Output the [X, Y] coordinate of the center of the cell containing the given text.  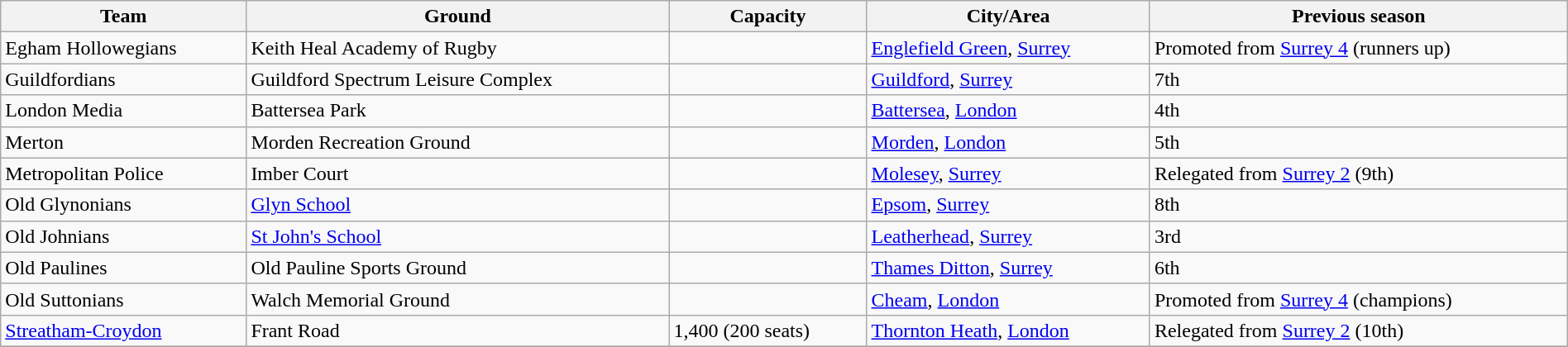
Previous season [1358, 17]
Metropolitan Police [124, 173]
4th [1358, 111]
Battersea Park [458, 111]
1,400 (200 seats) [767, 330]
Glyn School [458, 205]
St John's School [458, 236]
5th [1358, 142]
Molesey, Surrey [1008, 173]
Battersea, London [1008, 111]
Old Paulines [124, 268]
City/Area [1008, 17]
Walch Memorial Ground [458, 299]
Relegated from Surrey 2 (10th) [1358, 330]
Merton [124, 142]
Leatherhead, Surrey [1008, 236]
Morden, London [1008, 142]
Team [124, 17]
8th [1358, 205]
Epsom, Surrey [1008, 205]
Guildford Spectrum Leisure Complex [458, 79]
Guildfordians [124, 79]
Thames Ditton, Surrey [1008, 268]
Old Suttonians [124, 299]
3rd [1358, 236]
Old Glynonians [124, 205]
Imber Court [458, 173]
Morden Recreation Ground [458, 142]
London Media [124, 111]
Frant Road [458, 330]
Old Johnians [124, 236]
Capacity [767, 17]
6th [1358, 268]
Streatham-Croydon [124, 330]
Promoted from Surrey 4 (runners up) [1358, 48]
Guildford, Surrey [1008, 79]
Cheam, London [1008, 299]
Ground [458, 17]
Promoted from Surrey 4 (champions) [1358, 299]
7th [1358, 79]
Relegated from Surrey 2 (9th) [1358, 173]
Egham Hollowegians [124, 48]
Thornton Heath, London [1008, 330]
Keith Heal Academy of Rugby [458, 48]
Englefield Green, Surrey [1008, 48]
Old Pauline Sports Ground [458, 268]
